Pinpoint the cell where the given text exists, returning its (X, Y) midpoint coordinate. 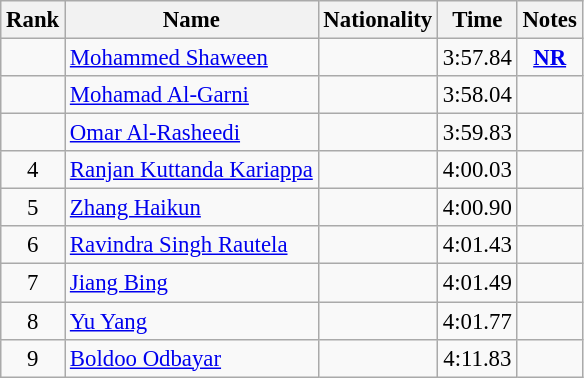
Ranjan Kuttanda Kariappa (192, 170)
Jiang Bing (192, 283)
Notes (550, 20)
Time (478, 20)
Zhang Haikun (192, 208)
3:57.84 (478, 58)
Name (192, 20)
4:00.90 (478, 208)
Ravindra Singh Rautela (192, 245)
Boldoo Odbayar (192, 358)
9 (33, 358)
4:01.43 (478, 245)
4:00.03 (478, 170)
Mohamad Al-Garni (192, 95)
4 (33, 170)
Omar Al-Rasheedi (192, 133)
Yu Yang (192, 321)
Nationality (378, 20)
6 (33, 245)
8 (33, 321)
7 (33, 283)
4:01.49 (478, 283)
5 (33, 208)
NR (550, 58)
Rank (33, 20)
Mohammed Shaween (192, 58)
4:11.83 (478, 358)
4:01.77 (478, 321)
3:58.04 (478, 95)
3:59.83 (478, 133)
